From the cell containing the given text, extract its center point as [x, y] coordinate. 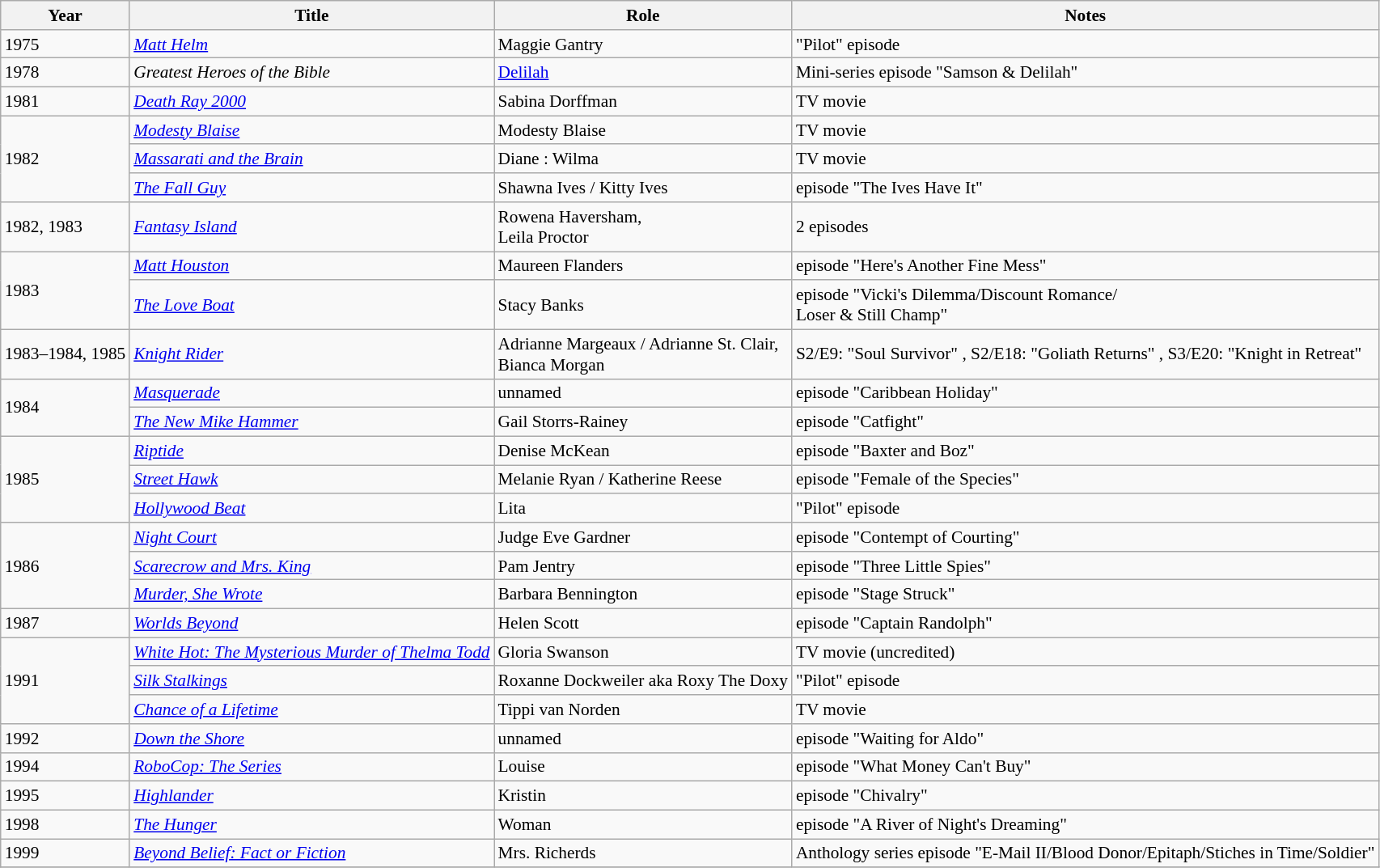
1982 [65, 159]
White Hot: The Mysterious Murder of Thelma Todd [311, 652]
episode "Chivalry" [1086, 796]
Matt Helm [311, 44]
Maureen Flanders [643, 266]
Barbara Bennington [643, 595]
Title [311, 15]
2 episodes [1086, 227]
Death Ray 2000 [311, 102]
1984 [65, 408]
episode "Vicki's Dilemma/Discount Romance/Loser & Still Champ" [1086, 304]
1987 [65, 624]
Hollywood Beat [311, 508]
episode "Three Little Spies" [1086, 566]
Night Court [311, 537]
1999 [65, 853]
Street Hawk [311, 480]
1985 [65, 479]
1975 [65, 44]
Scarecrow and Mrs. King [311, 566]
Roxanne Dockweiler aka Roxy The Doxy [643, 681]
Helen Scott [643, 624]
1994 [65, 767]
episode "A River of Night's Dreaming" [1086, 824]
Riptide [311, 451]
The Love Boat [311, 304]
1982, 1983 [65, 227]
Woman [643, 824]
episode "The Ives Have It" [1086, 188]
episode "Catfight" [1086, 422]
Lita [643, 508]
TV movie (uncredited) [1086, 652]
Louise [643, 767]
Pam Jentry [643, 566]
Shawna Ives / Kitty Ives [643, 188]
Gloria Swanson [643, 652]
Year [65, 15]
Chance of a Lifetime [311, 709]
episode "Waiting for Aldo" [1086, 739]
Beyond Belief: Fact or Fiction [311, 853]
1983 [65, 291]
Fantasy Island [311, 227]
Matt Houston [311, 266]
Judge Eve Gardner [643, 537]
episode "What Money Can't Buy" [1086, 767]
Murder, She Wrote [311, 595]
Anthology series episode "E-Mail II/Blood Donor/Epitaph/Stiches in Time/Soldier" [1086, 853]
The Fall Guy [311, 188]
episode "Captain Randolph" [1086, 624]
Knight Rider [311, 354]
episode "Stage Struck" [1086, 595]
The New Mike Hammer [311, 422]
Role [643, 15]
RoboCop: The Series [311, 767]
Masquerade [311, 393]
Massarati and the Brain [311, 159]
Mrs. Richerds [643, 853]
Silk Stalkings [311, 681]
Notes [1086, 15]
Stacy Banks [643, 304]
Down the Shore [311, 739]
episode "Contempt of Courting" [1086, 537]
1986 [65, 566]
1983–1984, 1985 [65, 354]
1998 [65, 824]
Gail Storrs-Rainey [643, 422]
Sabina Dorffman [643, 102]
Adrianne Margeaux / Adrianne St. Clair, Bianca Morgan [643, 354]
Denise McKean [643, 451]
episode "Female of the Species" [1086, 480]
Worlds Beyond [311, 624]
Kristin [643, 796]
Rowena Haversham, Leila Proctor [643, 227]
Greatest Heroes of the Bible [311, 73]
1981 [65, 102]
episode "Baxter and Boz" [1086, 451]
episode "Here's Another Fine Mess" [1086, 266]
Mini-series episode "Samson & Delilah" [1086, 73]
The Hunger [311, 824]
Tippi van Norden [643, 709]
1992 [65, 739]
Melanie Ryan / Katherine Reese [643, 480]
episode "Caribbean Holiday" [1086, 393]
1995 [65, 796]
1991 [65, 681]
Highlander [311, 796]
S2/E9: "Soul Survivor" , S2/E18: "Goliath Returns" , S3/E20: "Knight in Retreat" [1086, 354]
Diane : Wilma [643, 159]
1978 [65, 73]
Delilah [643, 73]
Maggie Gantry [643, 44]
